Provide the [X, Y] coordinate of the cell's center where the given text is located.  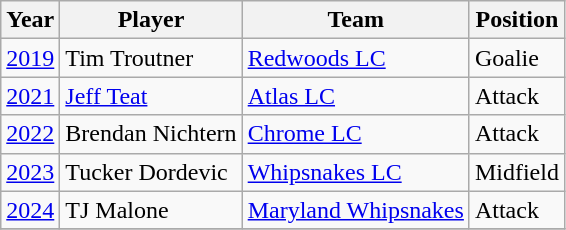
2024 [30, 210]
Atlas LC [356, 96]
TJ Malone [151, 210]
Tucker Dordevic [151, 172]
Whipsnakes LC [356, 172]
Team [356, 20]
2019 [30, 58]
Chrome LC [356, 134]
Jeff Teat [151, 96]
Player [151, 20]
Brendan Nichtern [151, 134]
Maryland Whipsnakes [356, 210]
Midfield [516, 172]
Position [516, 20]
2023 [30, 172]
2022 [30, 134]
Goalie [516, 58]
Tim Troutner [151, 58]
Redwoods LC [356, 58]
2021 [30, 96]
Year [30, 20]
